Return the (x, y) coordinate for the center point of the cell that contains the specified text.  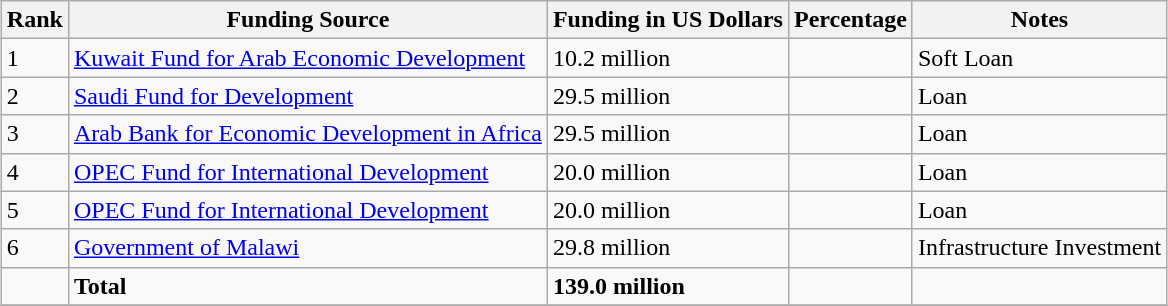
Infrastructure Investment (1039, 248)
4 (34, 172)
Kuwait Fund for Arab Economic Development (308, 58)
Rank (34, 20)
139.0 million (668, 286)
Government of Malawi (308, 248)
5 (34, 210)
Notes (1039, 20)
10.2 million (668, 58)
Arab Bank for Economic Development in Africa (308, 134)
3 (34, 134)
1 (34, 58)
Funding Source (308, 20)
Saudi Fund for Development (308, 96)
Percentage (850, 20)
Funding in US Dollars (668, 20)
Soft Loan (1039, 58)
Total (308, 286)
6 (34, 248)
29.8 million (668, 248)
2 (34, 96)
